Scan for the cell matching the given text and deliver its [X, Y] coordinate at center. 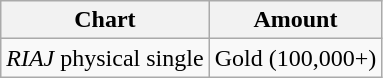
RIAJ physical single [105, 58]
Gold (100,000+) [296, 58]
Amount [296, 20]
Chart [105, 20]
